Provide the (x, y) coordinate of the cell's center where the given text is located.  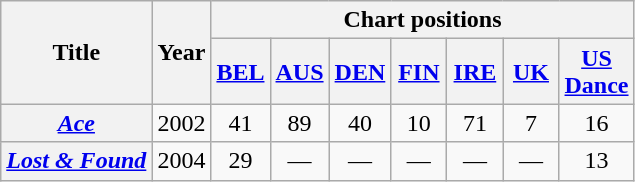
Ace (76, 123)
IRE (475, 72)
UK (531, 72)
Chart positions (422, 20)
40 (360, 123)
Lost & Found (76, 161)
29 (240, 161)
FIN (419, 72)
Year (182, 52)
2002 (182, 123)
16 (596, 123)
10 (419, 123)
DEN (360, 72)
41 (240, 123)
13 (596, 161)
AUS (300, 72)
7 (531, 123)
BEL (240, 72)
USDance (596, 72)
Title (76, 52)
71 (475, 123)
89 (300, 123)
2004 (182, 161)
